Search for the cell housing the specified text and yield its (x, y) center coordinate. 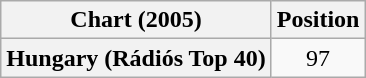
97 (318, 58)
Chart (2005) (136, 20)
Hungary (Rádiós Top 40) (136, 58)
Position (318, 20)
